Extract the (X, Y) coordinate from the center of the cell holding the provided text.  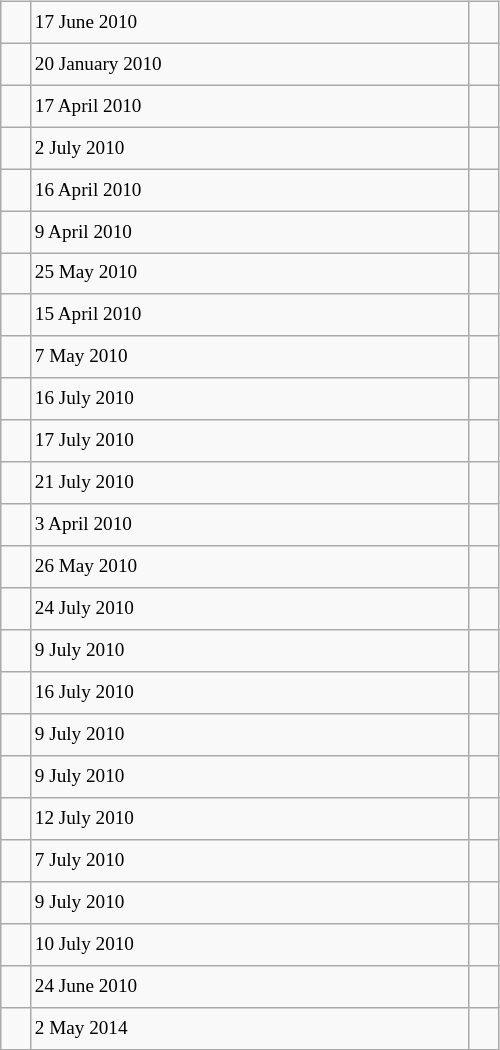
17 July 2010 (250, 441)
17 June 2010 (250, 22)
24 June 2010 (250, 986)
21 July 2010 (250, 483)
16 April 2010 (250, 190)
17 April 2010 (250, 106)
12 July 2010 (250, 819)
2 July 2010 (250, 148)
15 April 2010 (250, 315)
20 January 2010 (250, 64)
9 April 2010 (250, 232)
10 July 2010 (250, 944)
24 July 2010 (250, 609)
7 May 2010 (250, 357)
7 July 2010 (250, 861)
2 May 2014 (250, 1028)
26 May 2010 (250, 567)
3 April 2010 (250, 525)
25 May 2010 (250, 274)
